Determine the [x, y] coordinate at the center of the cell enclosing the given text.  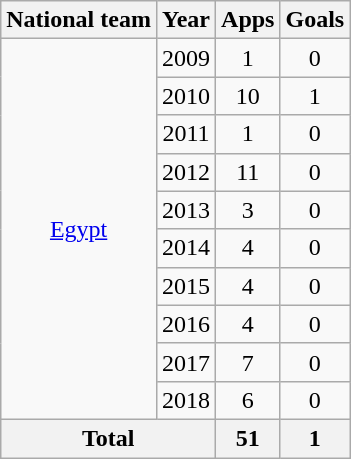
2010 [186, 96]
2011 [186, 134]
Goals [315, 20]
2013 [186, 210]
2017 [186, 362]
Total [108, 438]
2016 [186, 324]
2009 [186, 58]
2018 [186, 400]
Apps [248, 20]
3 [248, 210]
51 [248, 438]
2012 [186, 172]
2014 [186, 248]
National team [79, 20]
Year [186, 20]
Egypt [79, 230]
7 [248, 362]
2015 [186, 286]
10 [248, 96]
6 [248, 400]
11 [248, 172]
